Return the [x, y] coordinate for the center point of the cell that contains the specified text.  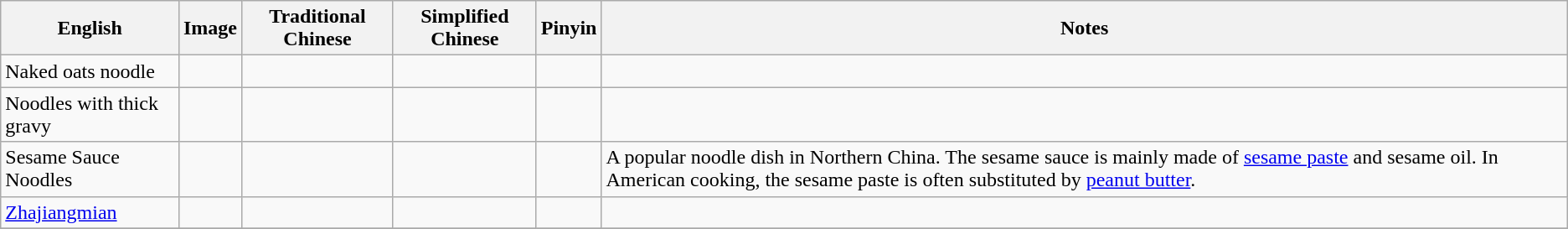
English [90, 29]
Sesame Sauce Noodles [90, 169]
Zhajiangmian [90, 212]
Image [209, 29]
Traditional Chinese [318, 29]
Notes [1084, 29]
Simplified Chinese [464, 29]
Noodles with thick gravy [90, 114]
Naked oats noodle [90, 71]
Pinyin [569, 29]
